From the cell containing the given text, extract its center point as (X, Y) coordinate. 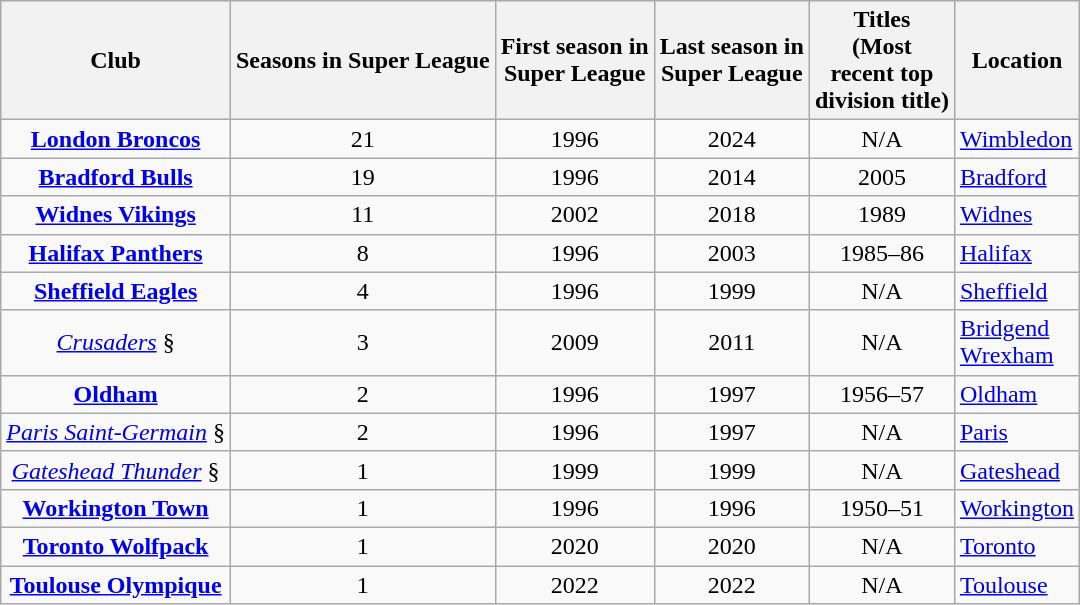
Bradford Bulls (116, 177)
19 (362, 177)
Titles(Mostrecent topdivision title) (882, 60)
Halifax Panthers (116, 253)
2014 (732, 177)
Halifax (1016, 253)
Gateshead (1016, 470)
1985–86 (882, 253)
Workington (1016, 508)
Gateshead Thunder § (116, 470)
Club (116, 60)
Toulouse Olympique (116, 585)
2005 (882, 177)
Sheffield Eagles (116, 291)
Crusaders § (116, 342)
Widnes (1016, 215)
1989 (882, 215)
Seasons in Super League (362, 60)
11 (362, 215)
Last season inSuper League (732, 60)
Toulouse (1016, 585)
2011 (732, 342)
2024 (732, 139)
Sheffield (1016, 291)
Bridgend Wrexham (1016, 342)
8 (362, 253)
Paris (1016, 432)
London Broncos (116, 139)
Toronto Wolfpack (116, 546)
4 (362, 291)
Location (1016, 60)
2018 (732, 215)
21 (362, 139)
2003 (732, 253)
1950–51 (882, 508)
Workington Town (116, 508)
Wimbledon (1016, 139)
2009 (574, 342)
Widnes Vikings (116, 215)
2002 (574, 215)
First season inSuper League (574, 60)
Paris Saint-Germain § (116, 432)
Toronto (1016, 546)
3 (362, 342)
1956–57 (882, 394)
Bradford (1016, 177)
